Pinpoint the cell where the given text exists, returning its (x, y) midpoint coordinate. 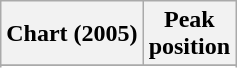
Chart (2005) (72, 34)
Peakposition (189, 34)
